Return [X, Y] of the center of cell containing provided text 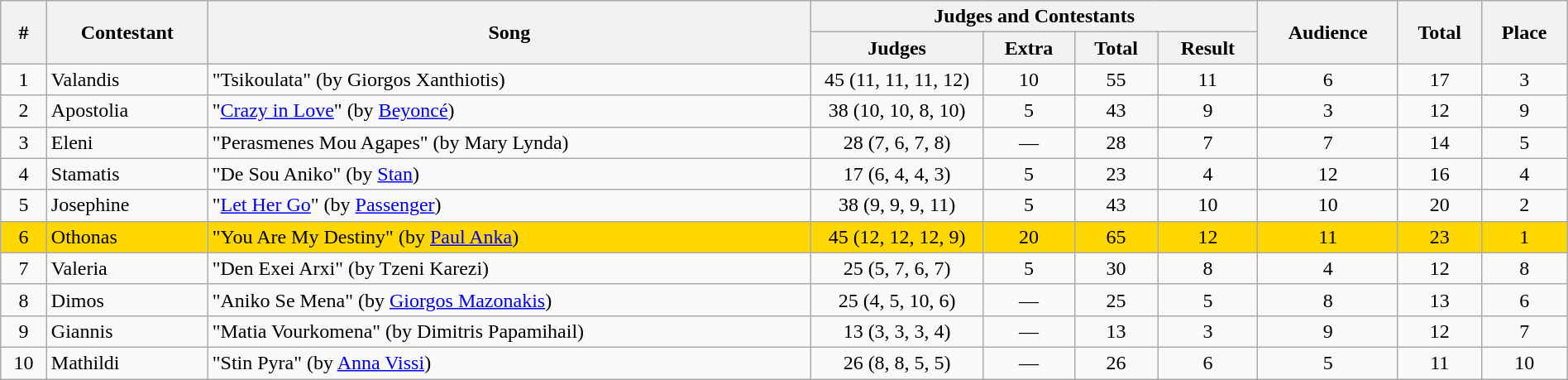
"Let Her Go" (by Passenger) [509, 205]
28 (7, 6, 7, 8) [896, 142]
55 [1116, 79]
Judges [896, 48]
"You Are My Destiny" (by Paul Anka) [509, 237]
17 [1439, 79]
Mathildi [127, 363]
38 (9, 9, 9, 11) [896, 205]
# [24, 32]
Valandis [127, 79]
"Crazy in Love" (by Beyoncé) [509, 111]
Othonas [127, 237]
13 (3, 3, 3, 4) [896, 331]
25 [1116, 300]
Dimos [127, 300]
"Aniko Se Mena" (by Giorgos Mazonakis) [509, 300]
14 [1439, 142]
Place [1524, 32]
Extra [1029, 48]
38 (10, 10, 8, 10) [896, 111]
45 (11, 11, 11, 12) [896, 79]
"Matia Vourkomena" (by Dimitris Papamihail) [509, 331]
26 [1116, 363]
Song [509, 32]
17 (6, 4, 4, 3) [896, 174]
25 (4, 5, 10, 6) [896, 300]
26 (8, 8, 5, 5) [896, 363]
Valeria [127, 268]
16 [1439, 174]
Judges and Contestants [1034, 17]
"De Sou Aniko" (by Stan) [509, 174]
Josephine [127, 205]
Eleni [127, 142]
"Tsikoulata" (by Giorgos Xanthiotis) [509, 79]
28 [1116, 142]
30 [1116, 268]
"Perasmenes Mou Agapes" (by Mary Lynda) [509, 142]
"Den Exei Arxi" (by Tzeni Karezi) [509, 268]
65 [1116, 237]
45 (12, 12, 12, 9) [896, 237]
Stamatis [127, 174]
Result [1207, 48]
Contestant [127, 32]
Apostolia [127, 111]
"Stin Pyra" (by Anna Vissi) [509, 363]
Giannis [127, 331]
25 (5, 7, 6, 7) [896, 268]
Audience [1328, 32]
